Extract the [x, y] coordinate from the center of the cell holding the provided text.  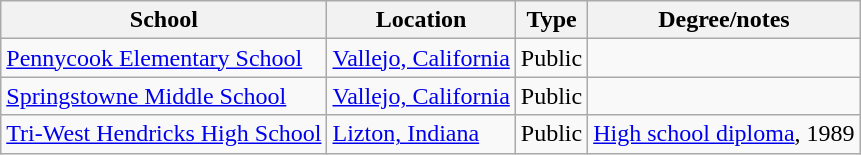
School [164, 20]
Pennycook Elementary School [164, 58]
Type [551, 20]
High school diploma, 1989 [724, 134]
Location [421, 20]
Springstowne Middle School [164, 96]
Tri-West Hendricks High School [164, 134]
Degree/notes [724, 20]
Lizton, Indiana [421, 134]
